Provide the [X, Y] coordinate of the cell's center where the given text is located.  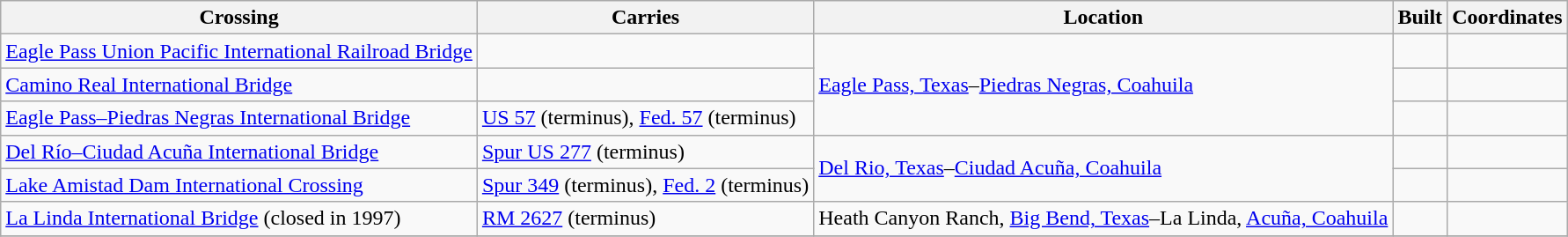
Carries [645, 18]
Del Rio, Texas–Ciudad Acuña, Coahuila [1103, 168]
Eagle Pass–Piedras Negras International Bridge [239, 118]
Heath Canyon Ranch, Big Bend, Texas–La Linda, Acuña, Coahuila [1103, 218]
Built [1420, 18]
Del Río–Ciudad Acuña International Bridge [239, 152]
Eagle Pass, Texas–Piedras Negras, Coahuila [1103, 85]
Eagle Pass Union Pacific International Railroad Bridge [239, 51]
Spur 349 (terminus), Fed. 2 (terminus) [645, 185]
Crossing [239, 18]
Camino Real International Bridge [239, 85]
Spur US 277 (terminus) [645, 152]
RM 2627 (terminus) [645, 218]
Coordinates [1507, 18]
La Linda International Bridge (closed in 1997) [239, 218]
US 57 (terminus), Fed. 57 (terminus) [645, 118]
Location [1103, 18]
Lake Amistad Dam International Crossing [239, 185]
